Return the [x, y] coordinate for the center point of the cell that contains the specified text.  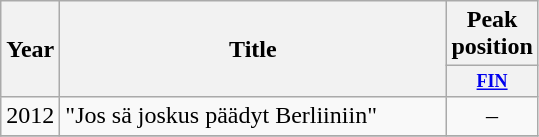
– [492, 116]
Year [30, 49]
2012 [30, 116]
Peak position [492, 34]
Title [253, 49]
FIN [492, 82]
"Jos sä joskus päädyt Berliiniin" [253, 116]
